From the cell containing the given text, extract its center point as (x, y) coordinate. 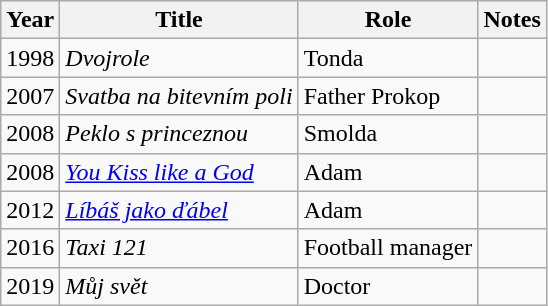
Title (179, 20)
1998 (30, 58)
Líbáš jako ďábel (179, 210)
Role (388, 20)
Smolda (388, 134)
Peklo s princeznou (179, 134)
Football manager (388, 248)
Svatba na bitevním poli (179, 96)
Year (30, 20)
2007 (30, 96)
Tonda (388, 58)
Father Prokop (388, 96)
2016 (30, 248)
Můj svět (179, 286)
Doctor (388, 286)
2012 (30, 210)
Notes (512, 20)
2019 (30, 286)
You Kiss like a God (179, 172)
Dvojrole (179, 58)
Taxi 121 (179, 248)
